Return (x, y) of the center of cell containing provided text 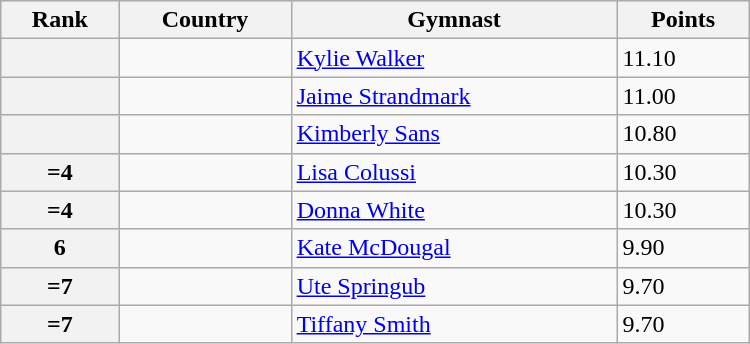
Points (683, 20)
Gymnast (454, 20)
Jaime Strandmark (454, 96)
11.00 (683, 96)
Ute Springub (454, 286)
6 (60, 248)
9.90 (683, 248)
Kate McDougal (454, 248)
Donna White (454, 210)
11.10 (683, 58)
Kimberly Sans (454, 134)
Country (205, 20)
Rank (60, 20)
Tiffany Smith (454, 324)
Lisa Colussi (454, 172)
Kylie Walker (454, 58)
10.80 (683, 134)
